Locate the cell with the specified text and output its [x, y] center coordinate. 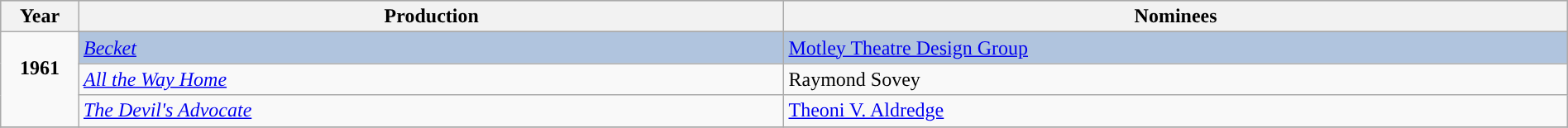
Raymond Sovey [1176, 79]
1961 [40, 79]
Nominees [1176, 17]
Production [432, 17]
The Devil's Advocate [432, 111]
All the Way Home [432, 79]
Theoni V. Aldredge [1176, 111]
Year [40, 17]
Becket [432, 48]
Motley Theatre Design Group [1176, 48]
